Scan for the cell matching the given text and deliver its (x, y) coordinate at center. 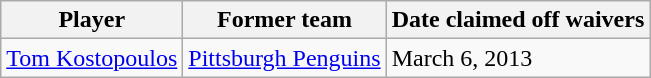
Player (92, 20)
Date claimed off waivers (518, 20)
Former team (284, 20)
Tom Kostopoulos (92, 58)
Pittsburgh Penguins (284, 58)
March 6, 2013 (518, 58)
